Pinpoint the cell where the given text exists, returning its (X, Y) midpoint coordinate. 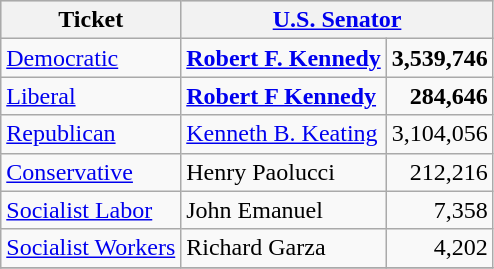
Kenneth B. Keating (284, 134)
212,216 (440, 172)
284,646 (440, 96)
Liberal (91, 96)
Ticket (91, 20)
3,539,746 (440, 58)
Robert F. Kennedy (284, 58)
Richard Garza (284, 248)
7,358 (440, 210)
John Emanuel (284, 210)
Democratic (91, 58)
U.S. Senator (338, 20)
Robert F Kennedy (284, 96)
Conservative (91, 172)
3,104,056 (440, 134)
Socialist Labor (91, 210)
4,202 (440, 248)
Henry Paolucci (284, 172)
Republican (91, 134)
Socialist Workers (91, 248)
